Pinpoint the cell where the given text exists, returning its (X, Y) midpoint coordinate. 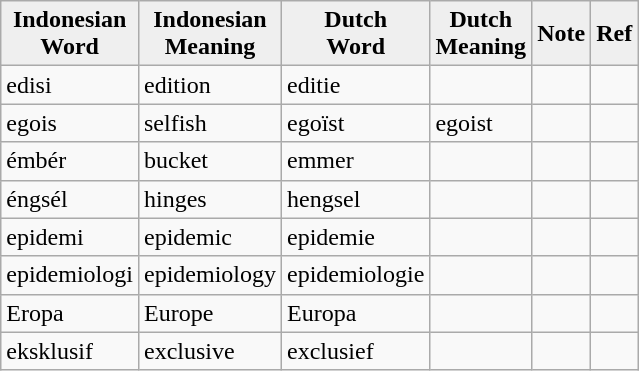
exclusive (210, 351)
epidemiologi (70, 275)
bucket (210, 161)
éngsél (70, 199)
egois (70, 123)
egoïst (356, 123)
epidemie (356, 237)
epidemiology (210, 275)
Dutch Word (356, 34)
selfish (210, 123)
Europe (210, 313)
émbér (70, 161)
Note (562, 34)
edisi (70, 85)
hinges (210, 199)
emmer (356, 161)
edition (210, 85)
Eropa (70, 313)
eksklusif (70, 351)
Indonesian Meaning (210, 34)
Ref (614, 34)
editie (356, 85)
epidemi (70, 237)
epidemiologie (356, 275)
hengsel (356, 199)
epidemic (210, 237)
Dutch Meaning (481, 34)
Europa (356, 313)
Indonesian Word (70, 34)
egoist (481, 123)
exclusief (356, 351)
